Search for the cell housing the specified text and yield its [X, Y] center coordinate. 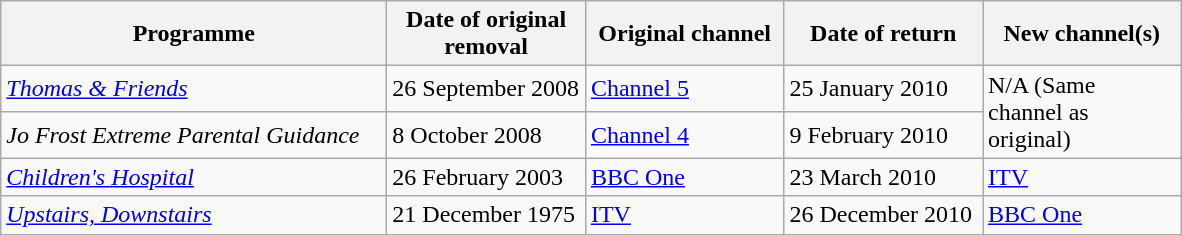
Programme [194, 34]
Upstairs, Downstairs [194, 215]
Date of return [884, 34]
21 December 1975 [486, 215]
Original channel [684, 34]
8 October 2008 [486, 135]
26 September 2008 [486, 89]
Jo Frost Extreme Parental Guidance [194, 135]
Date of original removal [486, 34]
Channel 4 [684, 135]
New channel(s) [1082, 34]
25 January 2010 [884, 89]
26 February 2003 [486, 177]
Children's Hospital [194, 177]
Thomas & Friends [194, 89]
23 March 2010 [884, 177]
N/A (Same channel as original) [1082, 112]
26 December 2010 [884, 215]
9 February 2010 [884, 135]
Channel 5 [684, 89]
